Provide the [x, y] coordinate of the cell's center where the given text is located.  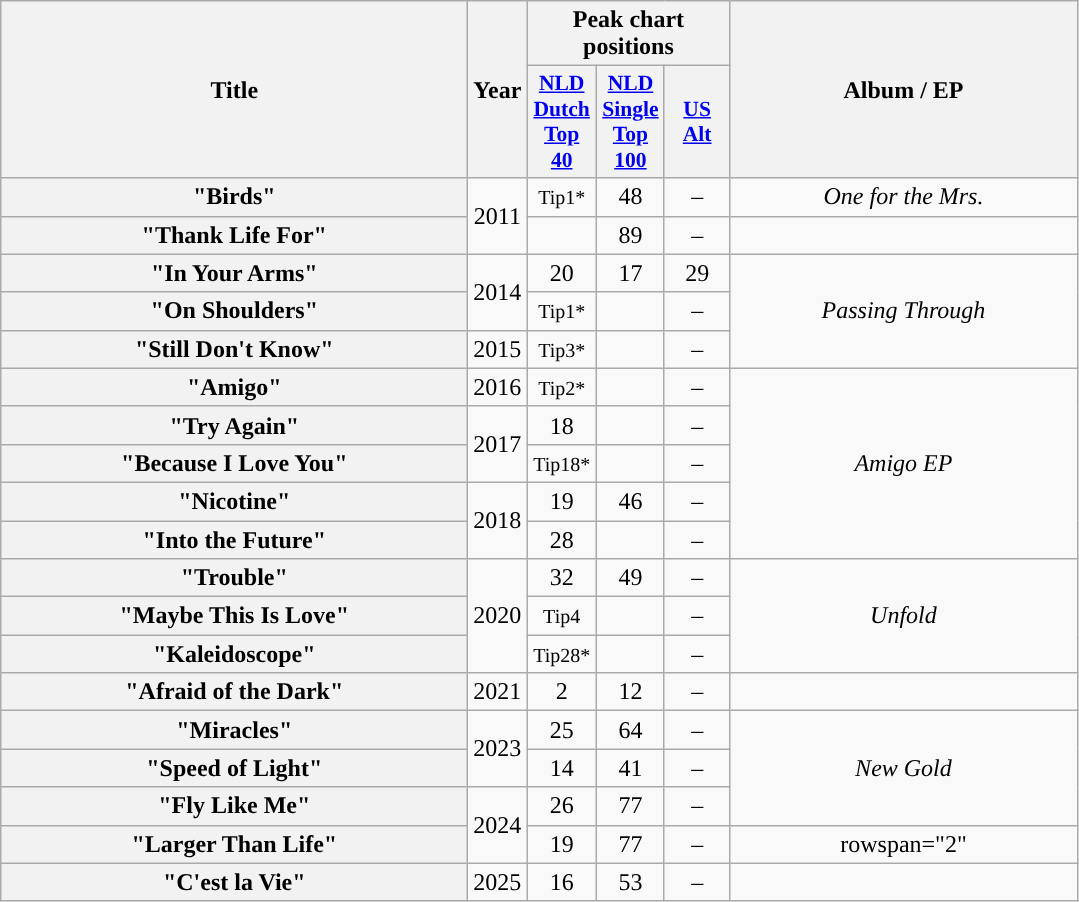
"Kaleidoscope" [234, 654]
"Larger Than Life" [234, 844]
"Thank Life For" [234, 235]
US Alt [697, 122]
28 [562, 539]
"Trouble" [234, 578]
Title [234, 90]
"Because I Love You" [234, 463]
"Nicotine" [234, 501]
rowspan="2" [904, 844]
NLD SingleTop 100 [630, 122]
"Try Again" [234, 425]
20 [562, 273]
"Miracles" [234, 730]
26 [562, 806]
Tip18* [562, 463]
Tip2* [562, 387]
"Fly Like Me" [234, 806]
2025 [498, 882]
Unfold [904, 616]
14 [562, 768]
89 [630, 235]
41 [630, 768]
2018 [498, 520]
2014 [498, 292]
"C'est la Vie" [234, 882]
2020 [498, 616]
"In Your Arms" [234, 273]
"Speed of Light" [234, 768]
"Maybe This Is Love" [234, 616]
2011 [498, 216]
Passing Through [904, 311]
"Into the Future" [234, 539]
64 [630, 730]
2023 [498, 749]
Year [498, 90]
32 [562, 578]
46 [630, 501]
16 [562, 882]
2017 [498, 444]
12 [630, 692]
29 [697, 273]
"On Shoulders" [234, 311]
One for the Mrs. [904, 197]
New Gold [904, 768]
2016 [498, 387]
17 [630, 273]
2024 [498, 825]
2 [562, 692]
Tip3* [562, 349]
18 [562, 425]
Peak chart positions [628, 34]
NLD DutchTop 40 [562, 122]
Album / EP [904, 90]
25 [562, 730]
"Afraid of the Dark" [234, 692]
2021 [498, 692]
Tip4 [562, 616]
Tip28* [562, 654]
"Amigo" [234, 387]
49 [630, 578]
48 [630, 197]
"Still Don't Know" [234, 349]
2015 [498, 349]
53 [630, 882]
"Birds" [234, 197]
Amigo EP [904, 463]
